Return [X, Y] of the center of cell containing provided text 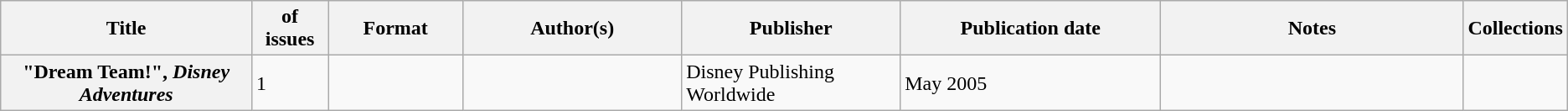
Publication date [1030, 29]
of issues [290, 29]
Format [395, 29]
May 2005 [1030, 82]
Publisher [791, 29]
Collections [1515, 29]
Title [126, 29]
1 [290, 82]
Disney Publishing Worldwide [791, 82]
"Dream Team!", Disney Adventures [126, 82]
Author(s) [573, 29]
Notes [1312, 29]
